Locate the cell with the specified text and output its [x, y] center coordinate. 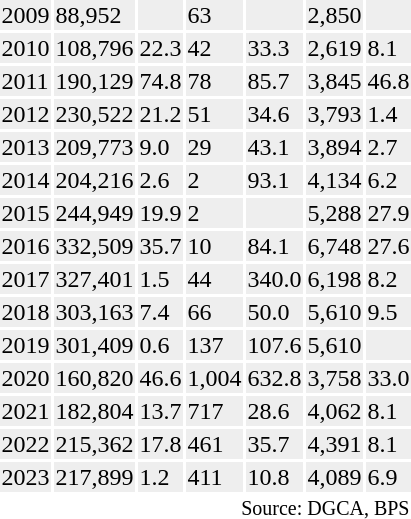
44 [214, 279]
46.6 [160, 378]
2011 [26, 81]
19.9 [160, 213]
327,401 [94, 279]
137 [214, 345]
10 [214, 246]
340.0 [274, 279]
2021 [26, 411]
2019 [26, 345]
6.9 [388, 477]
2017 [26, 279]
1.5 [160, 279]
332,509 [94, 246]
2018 [26, 312]
33.3 [274, 48]
2.6 [160, 180]
7.4 [160, 312]
107.6 [274, 345]
461 [214, 444]
2013 [26, 147]
2023 [26, 477]
303,163 [94, 312]
215,362 [94, 444]
3,894 [334, 147]
1,004 [214, 378]
2,619 [334, 48]
2020 [26, 378]
3,793 [334, 114]
9.0 [160, 147]
88,952 [94, 15]
85.7 [274, 81]
2015 [26, 213]
2009 [26, 15]
717 [214, 411]
4,089 [334, 477]
43.1 [274, 147]
84.1 [274, 246]
13.7 [160, 411]
3,845 [334, 81]
2012 [26, 114]
6,198 [334, 279]
21.2 [160, 114]
190,129 [94, 81]
78 [214, 81]
29 [214, 147]
6.2 [388, 180]
6,748 [334, 246]
4,391 [334, 444]
4,134 [334, 180]
27.6 [388, 246]
1.4 [388, 114]
2014 [26, 180]
108,796 [94, 48]
63 [214, 15]
182,804 [94, 411]
301,409 [94, 345]
244,949 [94, 213]
51 [214, 114]
27.9 [388, 213]
74.8 [160, 81]
2010 [26, 48]
46.8 [388, 81]
2016 [26, 246]
34.6 [274, 114]
5,288 [334, 213]
66 [214, 312]
50.0 [274, 312]
160,820 [94, 378]
2022 [26, 444]
93.1 [274, 180]
42 [214, 48]
33.0 [388, 378]
217,899 [94, 477]
209,773 [94, 147]
632.8 [274, 378]
10.8 [274, 477]
411 [214, 477]
3,758 [334, 378]
2,850 [334, 15]
2.7 [388, 147]
8.2 [388, 279]
230,522 [94, 114]
17.8 [160, 444]
1.2 [160, 477]
204,216 [94, 180]
28.6 [274, 411]
4,062 [334, 411]
9.5 [388, 312]
0.6 [160, 345]
22.3 [160, 48]
